From the cell containing the given text, extract its center point as [x, y] coordinate. 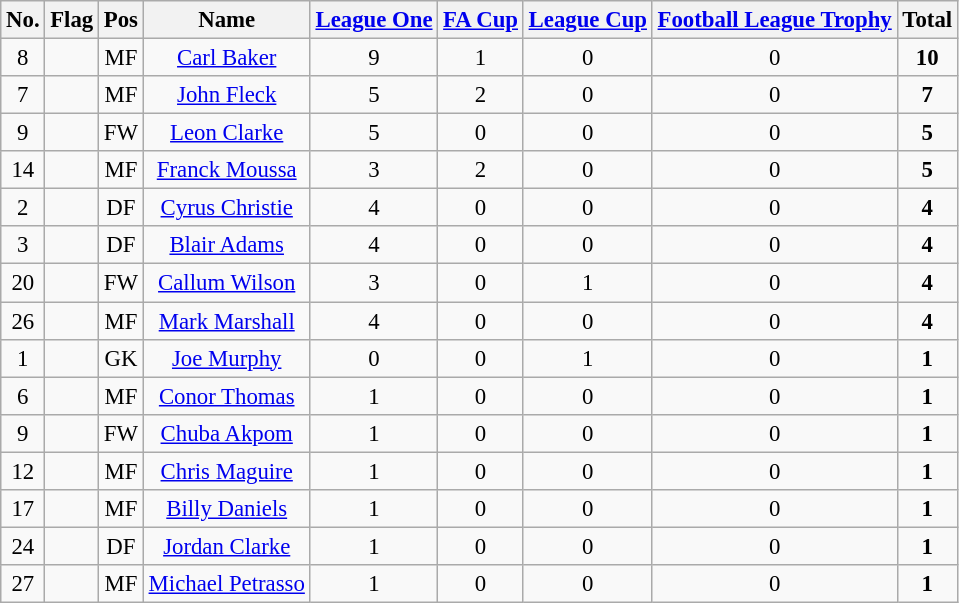
27 [23, 584]
Football League Trophy [774, 20]
GK [122, 358]
12 [23, 471]
Blair Adams [226, 245]
8 [23, 58]
Carl Baker [226, 58]
Franck Moussa [226, 170]
Flag [72, 20]
20 [23, 283]
No. [23, 20]
Chuba Akpom [226, 433]
Billy Daniels [226, 509]
Conor Thomas [226, 396]
6 [23, 396]
Name [226, 20]
Leon Clarke [226, 133]
Chris Maguire [226, 471]
Michael Petrasso [226, 584]
Joe Murphy [226, 358]
10 [927, 58]
FA Cup [481, 20]
26 [23, 321]
Pos [122, 20]
John Fleck [226, 95]
17 [23, 509]
League Cup [588, 20]
Cyrus Christie [226, 208]
24 [23, 546]
Jordan Clarke [226, 546]
14 [23, 170]
Total [927, 20]
Mark Marshall [226, 321]
Callum Wilson [226, 283]
League One [374, 20]
